For the text-containing cell, return its midpoint in (X, Y) coordinate format. 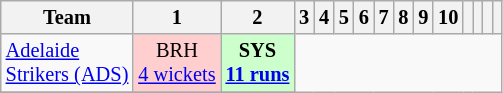
6 (364, 17)
BRH4 wickets (176, 63)
8 (404, 17)
9 (423, 17)
4 (324, 17)
SYS11 runs (258, 63)
3 (304, 17)
2 (258, 17)
1 (176, 17)
5 (344, 17)
10 (448, 17)
Team (68, 17)
AdelaideStrikers (ADS) (68, 63)
7 (384, 17)
